Determine the (X, Y) coordinate at the center of the cell enclosing the given text.  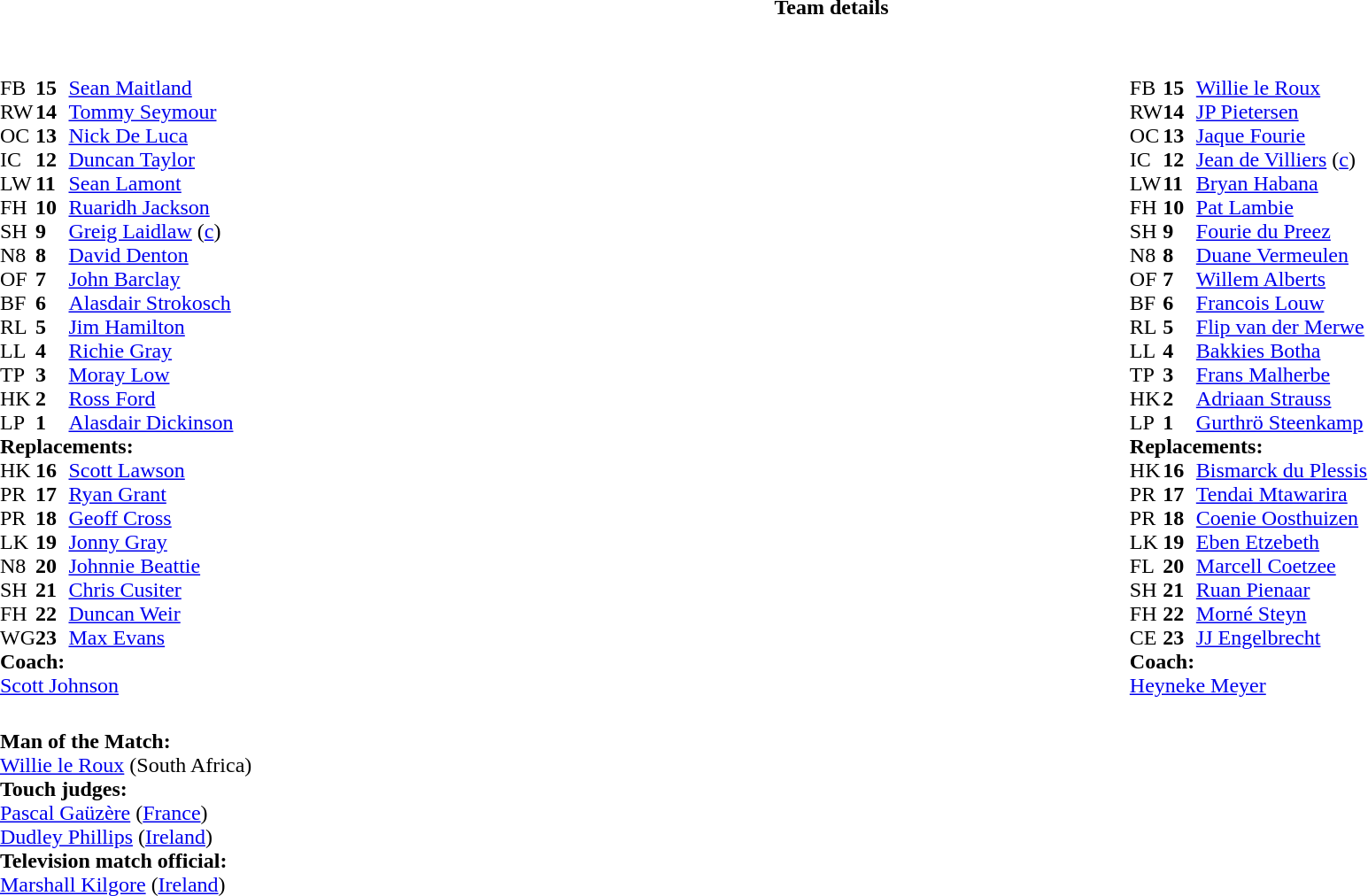
Max Evans (151, 637)
Johnnie Beattie (151, 567)
Chris Cusiter (151, 590)
Willie le Roux (1282, 89)
Ross Ford (151, 398)
Fourie du Preez (1282, 232)
Tommy Seymour (151, 112)
Jonny Gray (151, 542)
Willem Alberts (1282, 280)
Flip van der Merwe (1282, 328)
Pat Lambie (1282, 207)
Eben Etzebeth (1282, 542)
Adriaan Strauss (1282, 398)
Gurthrö Steenkamp (1282, 423)
Francois Louw (1282, 303)
Geoff Cross (151, 519)
JJ Engelbrecht (1282, 637)
Nick De Luca (151, 136)
John Barclay (151, 280)
Jim Hamilton (151, 328)
David Denton (151, 255)
Scott Johnson (117, 685)
Moray Low (151, 375)
Ruaridh Jackson (151, 207)
Duncan Taylor (151, 159)
Ryan Grant (151, 494)
Frans Malherbe (1282, 375)
JP Pietersen (1282, 112)
Tendai Mtawarira (1282, 494)
Bismarck du Plessis (1282, 471)
Duane Vermeulen (1282, 255)
Coenie Oosthuizen (1282, 519)
Morné Steyn (1282, 614)
Greig Laidlaw (c) (151, 232)
Alasdair Dickinson (151, 423)
Jean de Villiers (c) (1282, 159)
CE (1147, 637)
FL (1147, 567)
Bryan Habana (1282, 184)
Scott Lawson (151, 471)
Bakkies Botha (1282, 351)
Jaque Fourie (1282, 136)
Marcell Coetzee (1282, 567)
Heyneke Meyer (1248, 685)
Alasdair Strokosch (151, 303)
WG (18, 637)
Sean Maitland (151, 89)
Richie Gray (151, 351)
Ruan Pienaar (1282, 590)
Sean Lamont (151, 184)
Duncan Weir (151, 614)
